Pinpoint the cell where the given text exists, returning its [X, Y] midpoint coordinate. 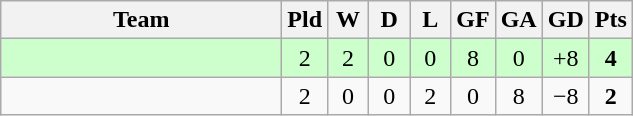
Pld [305, 20]
GA [518, 20]
−8 [566, 96]
GF [473, 20]
Team [142, 20]
4 [610, 58]
W [348, 20]
GD [566, 20]
+8 [566, 58]
L [430, 20]
Pts [610, 20]
D [390, 20]
